Locate the cell with the specified text and output its (X, Y) center coordinate. 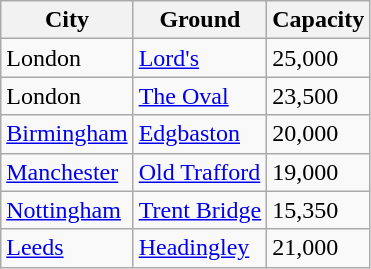
25,000 (318, 58)
Ground (200, 20)
15,350 (318, 210)
Old Trafford (200, 172)
Trent Bridge (200, 210)
20,000 (318, 134)
Lord's (200, 58)
23,500 (318, 96)
Headingley (200, 248)
Capacity (318, 20)
The Oval (200, 96)
Nottingham (67, 210)
19,000 (318, 172)
21,000 (318, 248)
Birmingham (67, 134)
City (67, 20)
Leeds (67, 248)
Manchester (67, 172)
Edgbaston (200, 134)
